Extract the (X, Y) coordinate from the center of the cell holding the provided text.  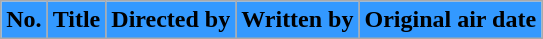
Title (76, 20)
Original air date (450, 20)
No. (24, 20)
Directed by (171, 20)
Written by (298, 20)
